From the cell containing the given text, extract its center point as [X, Y] coordinate. 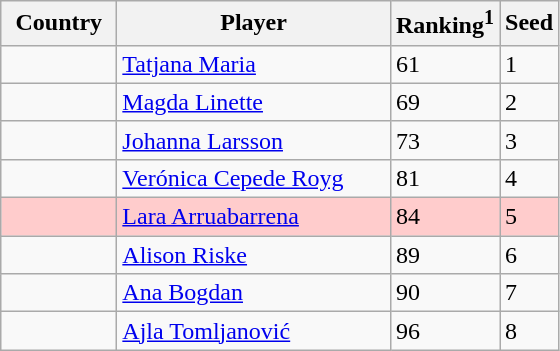
Alison Riske [254, 255]
Lara Arruabarrena [254, 217]
61 [444, 64]
Player [254, 24]
6 [530, 255]
Ranking1 [444, 24]
84 [444, 217]
4 [530, 178]
Magda Linette [254, 102]
69 [444, 102]
81 [444, 178]
73 [444, 140]
Johanna Larsson [254, 140]
89 [444, 255]
Verónica Cepede Royg [254, 178]
1 [530, 64]
3 [530, 140]
5 [530, 217]
Ana Bogdan [254, 293]
96 [444, 331]
Seed [530, 24]
90 [444, 293]
8 [530, 331]
2 [530, 102]
Ajla Tomljanović [254, 331]
Country [59, 24]
7 [530, 293]
Tatjana Maria [254, 64]
